Extract the [x, y] coordinate from the center of the cell holding the provided text.  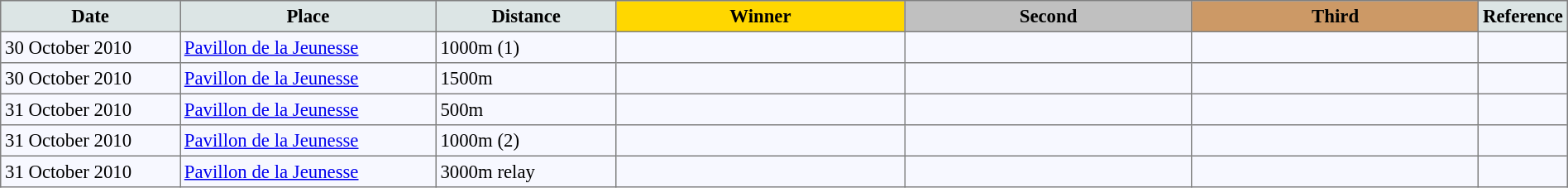
Place [308, 17]
Reference [1523, 17]
Third [1335, 17]
3000m relay [526, 171]
Date [91, 17]
1000m (2) [526, 141]
1000m (1) [526, 47]
Winner [760, 17]
1500m [526, 79]
Distance [526, 17]
500m [526, 109]
Second [1049, 17]
